Determine the (X, Y) coordinate at the center of the cell enclosing the given text.  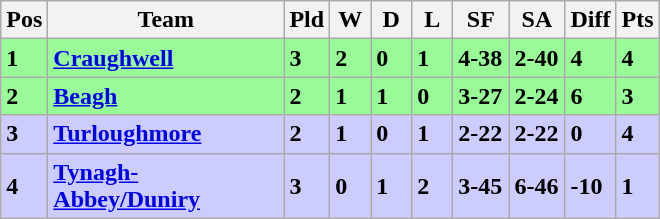
Pld (307, 20)
SF (481, 20)
3-27 (481, 96)
Beagh (166, 96)
3-45 (481, 186)
Team (166, 20)
4-38 (481, 58)
-10 (590, 186)
6-46 (537, 186)
Diff (590, 20)
6 (590, 96)
Tynagh-Abbey/Duniry (166, 186)
2-40 (537, 58)
Craughwell (166, 58)
Pos (24, 20)
Pts (638, 20)
2-24 (537, 96)
L (432, 20)
W (350, 20)
SA (537, 20)
D (392, 20)
Turloughmore (166, 134)
